Scan for the cell matching the given text and deliver its (X, Y) coordinate at center. 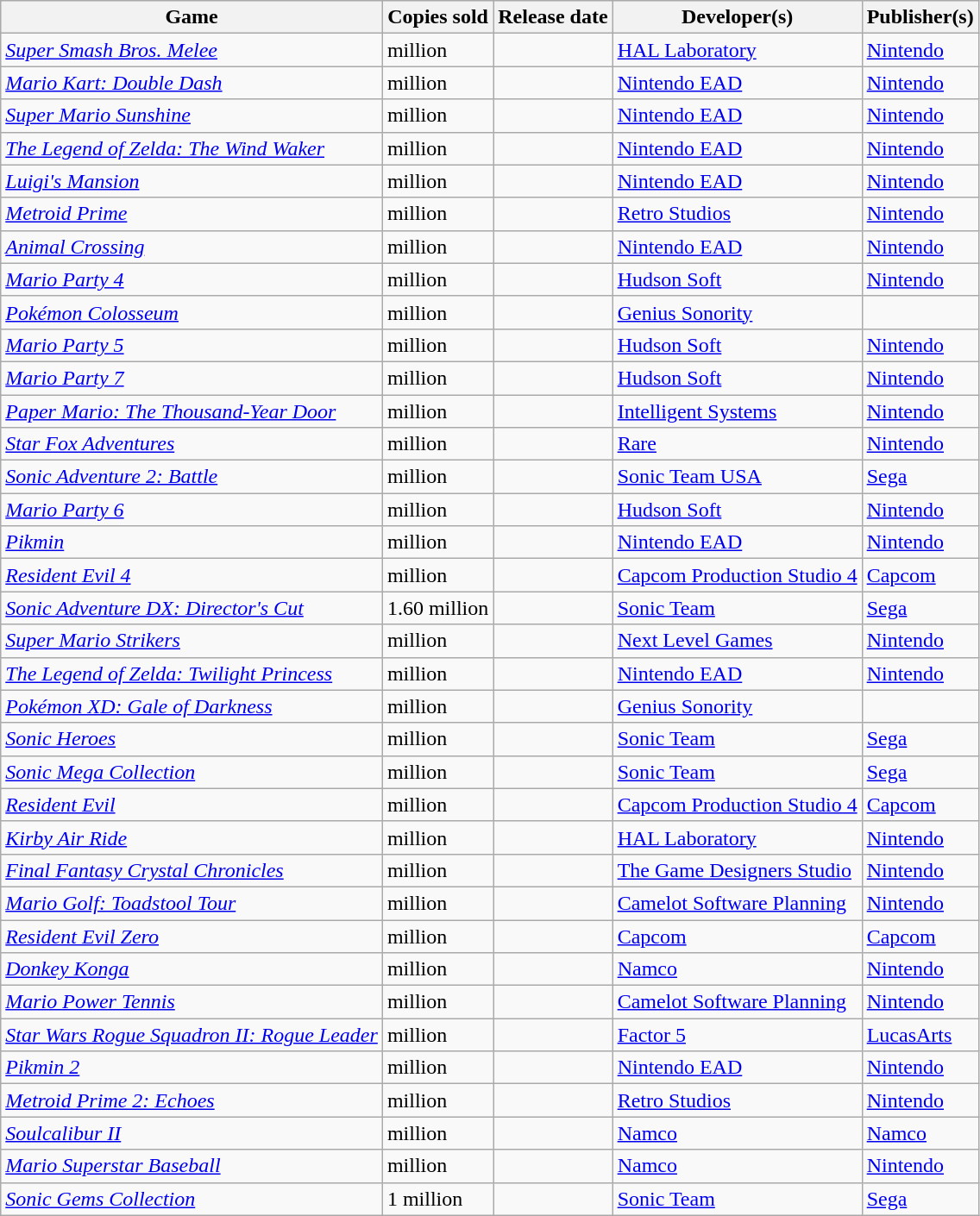
Mario Power Tennis (192, 1002)
The Legend of Zelda: Twilight Princess (192, 674)
The Legend of Zelda: The Wind Waker (192, 148)
Factor 5 (737, 1035)
Mario Golf: Toadstool Tour (192, 903)
Metroid Prime 2: Echoes (192, 1100)
Sonic Adventure 2: Battle (192, 477)
Resident Evil 4 (192, 575)
Sonic Gems Collection (192, 1199)
Resident Evil Zero (192, 936)
Kirby Air Ride (192, 837)
Pokémon XD: Gale of Darkness (192, 706)
Pikmin 2 (192, 1068)
Mario Kart: Double Dash (192, 83)
Soulcalibur II (192, 1133)
Game (192, 17)
Sonic Adventure DX: Director's Cut (192, 608)
1 million (437, 1199)
Intelligent Systems (737, 411)
Star Wars Rogue Squadron II: Rogue Leader (192, 1035)
Mario Party 4 (192, 279)
The Game Designers Studio (737, 870)
Publisher(s) (920, 17)
Mario Superstar Baseball (192, 1166)
Copies sold (437, 17)
1.60 million (437, 608)
Animal Crossing (192, 247)
Mario Party 7 (192, 378)
Rare (737, 444)
Pikmin (192, 542)
Pokémon Colosseum (192, 312)
Sonic Heroes (192, 739)
Sonic Mega Collection (192, 772)
Metroid Prime (192, 214)
Final Fantasy Crystal Chronicles (192, 870)
Super Mario Sunshine (192, 116)
Luigi's Mansion (192, 181)
Super Smash Bros. Melee (192, 50)
Star Fox Adventures (192, 444)
Super Mario Strikers (192, 641)
Paper Mario: The Thousand-Year Door (192, 411)
Mario Party 5 (192, 345)
LucasArts (920, 1035)
Donkey Konga (192, 969)
Next Level Games (737, 641)
Sonic Team USA (737, 477)
Release date (553, 17)
Resident Evil (192, 805)
Developer(s) (737, 17)
Mario Party 6 (192, 510)
